Identify which cell holds the provided text, then report its [X, Y] central coordinate. 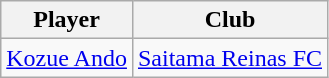
Club [230, 20]
Saitama Reinas FC [230, 58]
Player [67, 20]
Kozue Ando [67, 58]
